Find where the given text appears and provide that cell's center as (X, Y) coordinate. 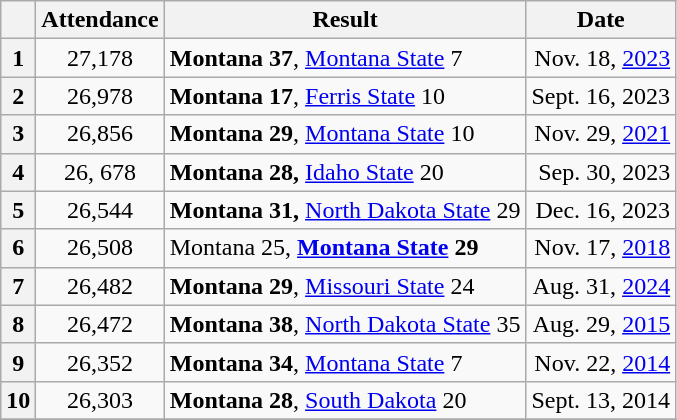
Montana 29, Montana State 10 (345, 134)
2 (18, 96)
Sep. 30, 2023 (601, 172)
Aug. 29, 2015 (601, 324)
26,508 (100, 248)
1 (18, 58)
5 (18, 210)
26,352 (100, 362)
Sept. 16, 2023 (601, 96)
Nov. 17, 2018 (601, 248)
Montana 17, Ferris State 10 (345, 96)
Result (345, 20)
Montana 34, Montana State 7 (345, 362)
Nov. 18, 2023 (601, 58)
6 (18, 248)
Dec. 16, 2023 (601, 210)
Sept. 13, 2014 (601, 400)
8 (18, 324)
10 (18, 400)
26,544 (100, 210)
26,303 (100, 400)
3 (18, 134)
Montana 38, North Dakota State 35 (345, 324)
26, 678 (100, 172)
Montana 29, Missouri State 24 (345, 286)
26,856 (100, 134)
9 (18, 362)
Montana 25, Montana State 29 (345, 248)
Date (601, 20)
4 (18, 172)
Nov. 29, 2021 (601, 134)
Aug. 31, 2024 (601, 286)
Attendance (100, 20)
26,482 (100, 286)
26,978 (100, 96)
Montana 37, Montana State 7 (345, 58)
7 (18, 286)
26,472 (100, 324)
27,178 (100, 58)
Montana 28, Idaho State 20 (345, 172)
Montana 28, South Dakota 20 (345, 400)
Nov. 22, 2014 (601, 362)
Montana 31, North Dakota State 29 (345, 210)
